Scan for the cell matching the given text and deliver its (X, Y) coordinate at center. 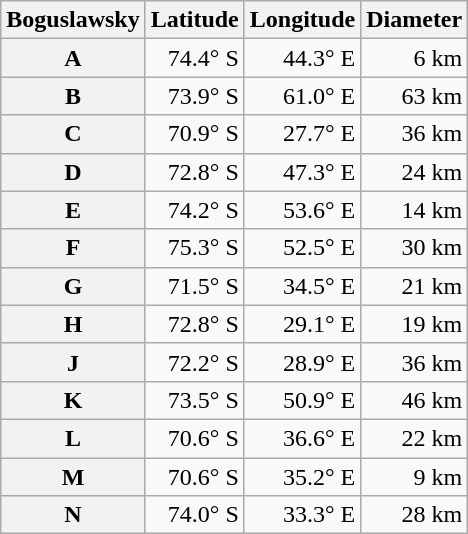
E (73, 210)
74.4° S (194, 58)
44.3° E (302, 58)
24 km (414, 172)
D (73, 172)
36.6° E (302, 438)
B (73, 96)
G (73, 286)
33.3° E (302, 515)
J (73, 362)
14 km (414, 210)
19 km (414, 324)
Boguslawsky (73, 20)
52.5° E (302, 248)
Longitude (302, 20)
34.5° E (302, 286)
L (73, 438)
C (73, 134)
47.3° E (302, 172)
72.2° S (194, 362)
21 km (414, 286)
K (73, 400)
73.9° S (194, 96)
Diameter (414, 20)
70.9° S (194, 134)
75.3° S (194, 248)
53.6° E (302, 210)
9 km (414, 477)
30 km (414, 248)
28.9° E (302, 362)
F (73, 248)
35.2° E (302, 477)
N (73, 515)
74.2° S (194, 210)
A (73, 58)
71.5° S (194, 286)
74.0° S (194, 515)
28 km (414, 515)
61.0° E (302, 96)
46 km (414, 400)
27.7° E (302, 134)
H (73, 324)
29.1° E (302, 324)
63 km (414, 96)
73.5° S (194, 400)
22 km (414, 438)
Latitude (194, 20)
6 km (414, 58)
50.9° E (302, 400)
M (73, 477)
